Scan for the cell matching the given text and deliver its [x, y] coordinate at center. 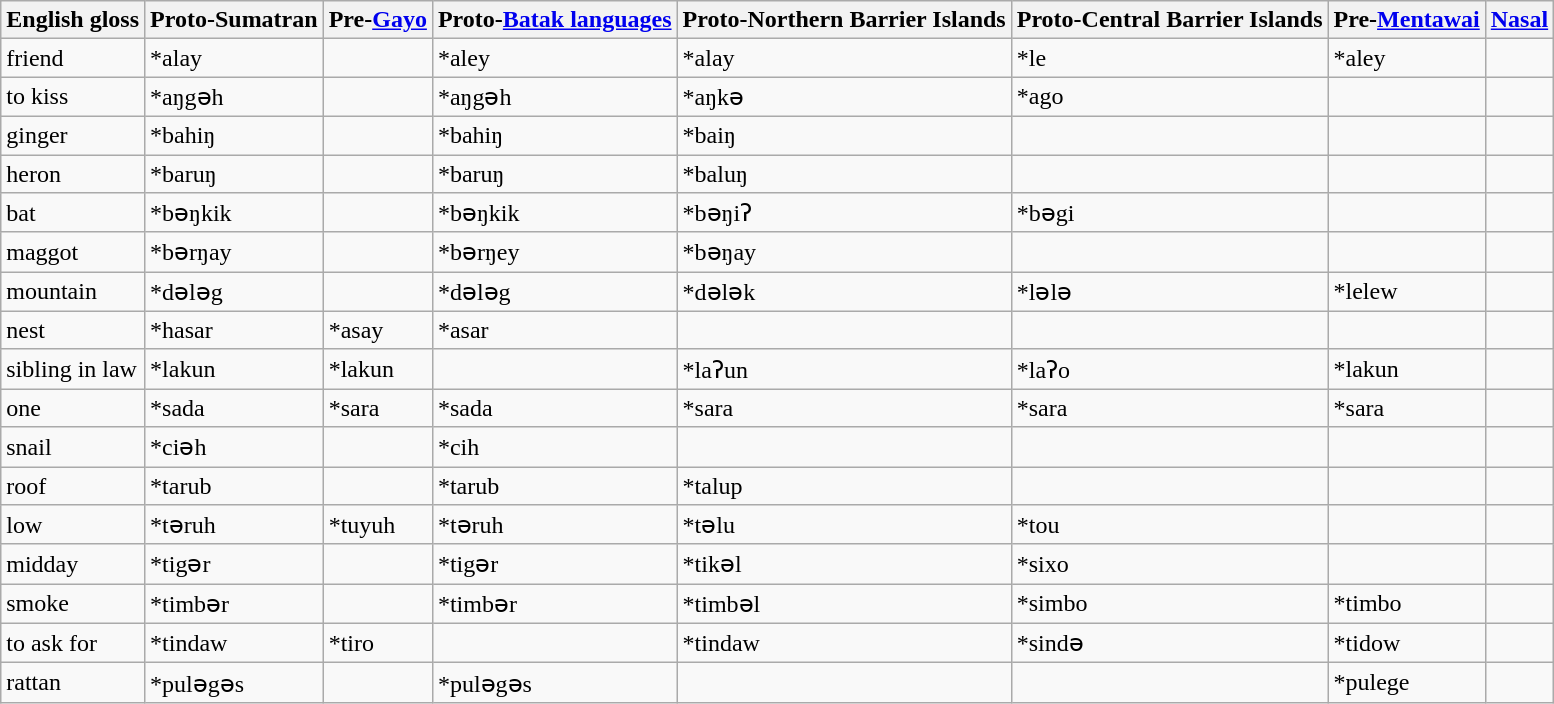
*asar [554, 330]
Pre-Mentawai [1406, 20]
maggot [73, 252]
rattan [73, 683]
*aŋkə [844, 97]
*hasar [234, 330]
ginger [73, 135]
*ciəh [234, 447]
*tiro [378, 643]
bat [73, 213]
to kiss [73, 97]
Proto-Central Barrier Islands [1170, 20]
mountain [73, 292]
snail [73, 447]
*laʔun [844, 369]
*baiŋ [844, 135]
Nasal [1519, 20]
*talup [844, 485]
*sixo [1170, 564]
sibling in law [73, 369]
roof [73, 485]
to ask for [73, 643]
*təlu [844, 525]
Proto-Batak languages [554, 20]
smoke [73, 604]
heron [73, 173]
Pre-Gayo [378, 20]
midday [73, 564]
*bərŋay [234, 252]
*bərŋey [554, 252]
Proto-Northern Barrier Islands [844, 20]
*asay [378, 330]
*cih [554, 447]
friend [73, 58]
*tidow [1406, 643]
*laʔo [1170, 369]
*timbo [1406, 604]
*tikəl [844, 564]
*dələk [844, 292]
*tuyuh [378, 525]
*timbəl [844, 604]
*baluŋ [844, 173]
nest [73, 330]
*le [1170, 58]
one [73, 408]
*lelew [1406, 292]
*tou [1170, 525]
*bəŋiʔ [844, 213]
*bəgi [1170, 213]
English gloss [73, 20]
*lələ [1170, 292]
*simbo [1170, 604]
*pulege [1406, 683]
*ago [1170, 97]
*bəŋay [844, 252]
*sində [1170, 643]
low [73, 525]
Proto-Sumatran [234, 20]
